Scan for the cell matching the given text and deliver its [X, Y] coordinate at center. 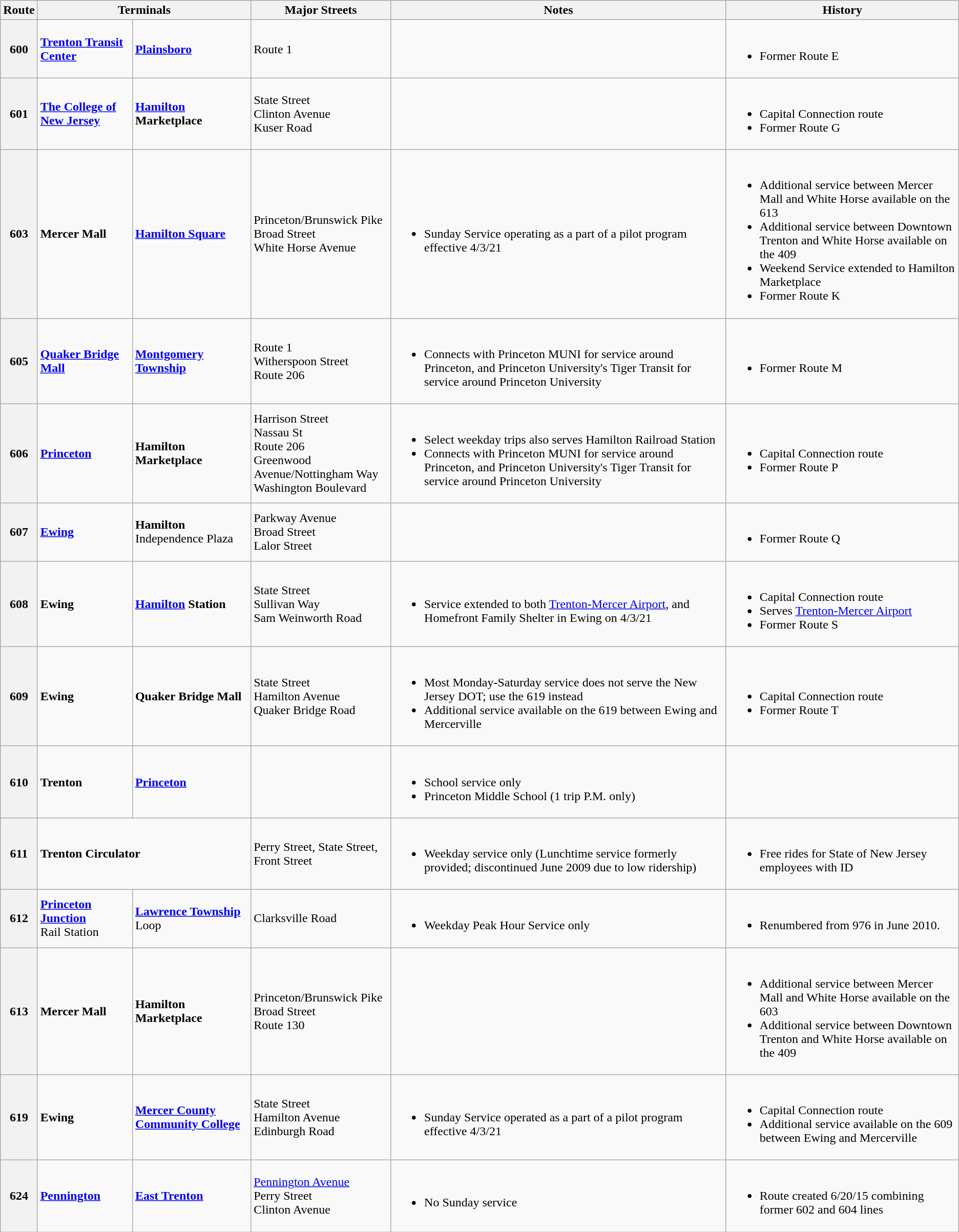
611 [19, 853]
Clarksville Road [321, 918]
Harrison StreetNassau StRoute 206Greenwood Avenue/Nottingham WayWashington Boulevard [321, 453]
No Sunday service [558, 1196]
Pennington [85, 1196]
Capital Connection routeFormer Route P [842, 453]
Capital Connection routeServes Trenton-Mercer AirportFormer Route S [842, 603]
624 [19, 1196]
Trenton [85, 782]
State StreetClinton AvenueKuser Road [321, 114]
Connects with Princeton MUNI for service around Princeton, and Princeton University's Tiger Transit for service around Princeton University [558, 361]
State StreetHamilton AvenueQuaker Bridge Road [321, 696]
Major Streets [321, 10]
Weekday Peak Hour Service only [558, 918]
Terminals [144, 10]
Free rides for State of New Jersey employees with ID [842, 853]
Service extended to both Trenton-Mercer Airport, and Homefront Family Shelter in Ewing on 4/3/21 [558, 603]
605 [19, 361]
School service onlyPrinceton Middle School (1 trip P.M. only) [558, 782]
Route 1Witherspoon StreetRoute 206 [321, 361]
Parkway AvenueBroad StreetLalor Street [321, 532]
Former Route E [842, 49]
Montgomery Township [192, 361]
600 [19, 49]
608 [19, 603]
Route created 6/20/15 combining former 602 and 604 lines [842, 1196]
HamiltonIndependence Plaza [192, 532]
607 [19, 532]
Mercer County Community College [192, 1118]
History [842, 10]
Princeton JunctionRail Station [85, 918]
609 [19, 696]
Lawrence TownshipLoop [192, 918]
Perry Street, State Street, Front Street [321, 853]
Princeton/Brunswick PikeBroad StreetWhite Horse Avenue [321, 234]
Capital Connection routeAdditional service available on the 609 between Ewing and Mercerville [842, 1118]
Plainsboro [192, 49]
Trenton Transit Center [85, 49]
The College of New Jersey [85, 114]
612 [19, 918]
Hamilton Square [192, 234]
Weekday service only (Lunchtime service formerly provided; discontinued June 2009 due to low ridership) [558, 853]
Former Route Q [842, 532]
619 [19, 1118]
Hamilton Station [192, 603]
State StreetSullivan WaySam Weinworth Road [321, 603]
Sunday Service operating as a part of a pilot program effective 4/3/21 [558, 234]
Notes [558, 10]
Princeton/Brunswick PikeBroad StreetRoute 130 [321, 1011]
Capital Connection routeFormer Route T [842, 696]
East Trenton [192, 1196]
Capital Connection routeFormer Route G [842, 114]
Route 1 [321, 49]
Sunday Service operated as a part of a pilot program effective 4/3/21 [558, 1118]
Pennington AvenuePerry StreetClinton Avenue [321, 1196]
Renumbered from 976 in June 2010. [842, 918]
Former Route M [842, 361]
606 [19, 453]
Route [19, 10]
Trenton Circulator [144, 853]
610 [19, 782]
603 [19, 234]
State StreetHamilton AvenueEdinburgh Road [321, 1118]
613 [19, 1011]
601 [19, 114]
